Capture the cell that displays the provided text and extract its (X, Y) central coordinate. 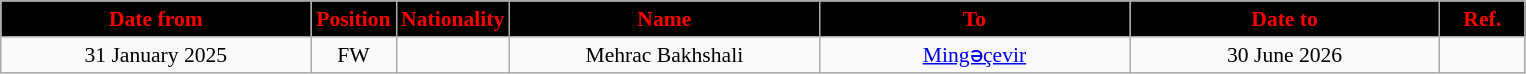
Date to (1285, 19)
Mehrac Bakhshali (664, 55)
To (974, 19)
31 January 2025 (156, 55)
Mingəçevir (974, 55)
30 June 2026 (1285, 55)
Nationality (452, 19)
FW (354, 55)
Date from (156, 19)
Name (664, 19)
Position (354, 19)
Ref. (1482, 19)
